Detect which cell encompasses the target text, then output its (X, Y) center coordinate. 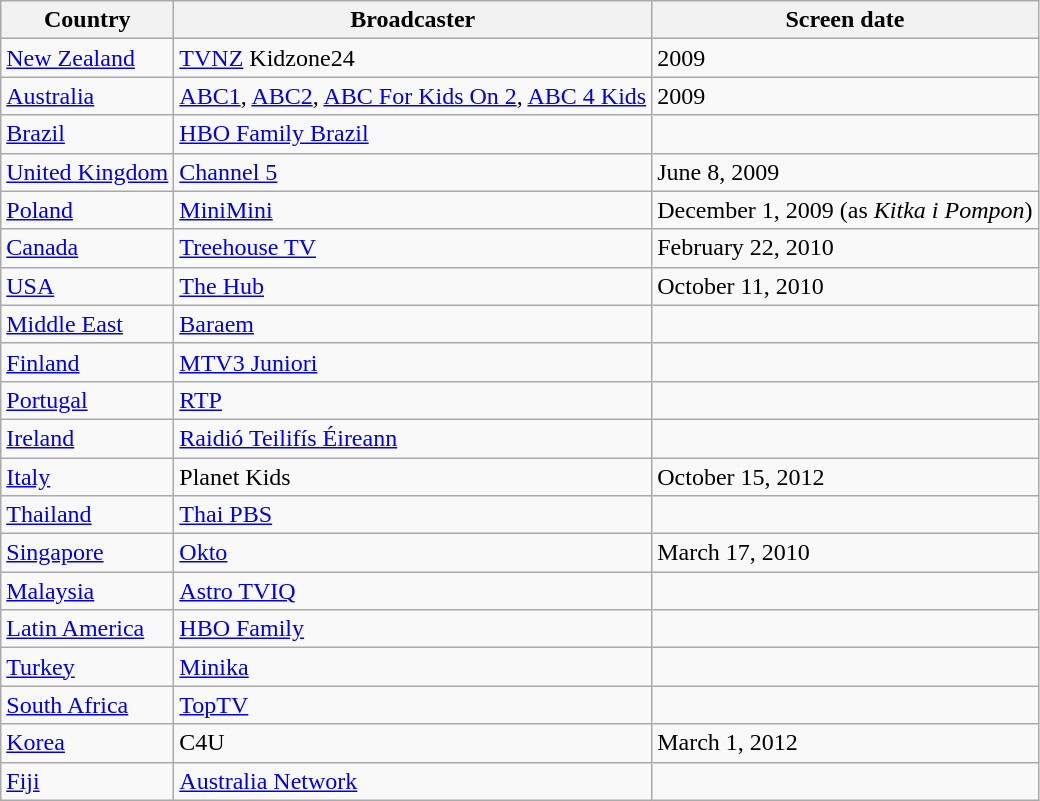
Baraem (413, 324)
December 1, 2009 (as Kitka i Pompon) (845, 210)
June 8, 2009 (845, 172)
Broadcaster (413, 20)
C4U (413, 743)
March 17, 2010 (845, 553)
Finland (88, 362)
Korea (88, 743)
Poland (88, 210)
Australia Network (413, 781)
Minika (413, 667)
HBO Family Brazil (413, 134)
South Africa (88, 705)
RTP (413, 400)
TVNZ Kidzone24 (413, 58)
Middle East (88, 324)
Australia (88, 96)
Fiji (88, 781)
Channel 5 (413, 172)
HBO Family (413, 629)
MiniMini (413, 210)
ABC1, ABC2, ABC For Kids On 2, ABC 4 Kids (413, 96)
TopTV (413, 705)
Portugal (88, 400)
October 15, 2012 (845, 477)
Okto (413, 553)
Country (88, 20)
Planet Kids (413, 477)
Singapore (88, 553)
Thailand (88, 515)
October 11, 2010 (845, 286)
Canada (88, 248)
March 1, 2012 (845, 743)
Italy (88, 477)
Ireland (88, 438)
Treehouse TV (413, 248)
United Kingdom (88, 172)
Astro TVIQ (413, 591)
New Zealand (88, 58)
Brazil (88, 134)
Latin America (88, 629)
Raidió Teilifís Éireann (413, 438)
The Hub (413, 286)
USA (88, 286)
MTV3 Juniori (413, 362)
Thai PBS (413, 515)
February 22, 2010 (845, 248)
Malaysia (88, 591)
Turkey (88, 667)
Screen date (845, 20)
